Extract the (X, Y) coordinate from the center of the cell holding the provided text.  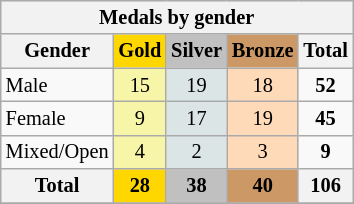
28 (140, 186)
15 (140, 85)
4 (140, 152)
Medals by gender (177, 17)
2 (196, 152)
Mixed/Open (58, 152)
106 (325, 186)
Silver (196, 51)
Gold (140, 51)
Male (58, 85)
Bronze (263, 51)
Female (58, 118)
17 (196, 118)
18 (263, 85)
45 (325, 118)
40 (263, 186)
38 (196, 186)
52 (325, 85)
3 (263, 152)
Gender (58, 51)
